Output the [x, y] coordinate of the center of the cell containing the given text.  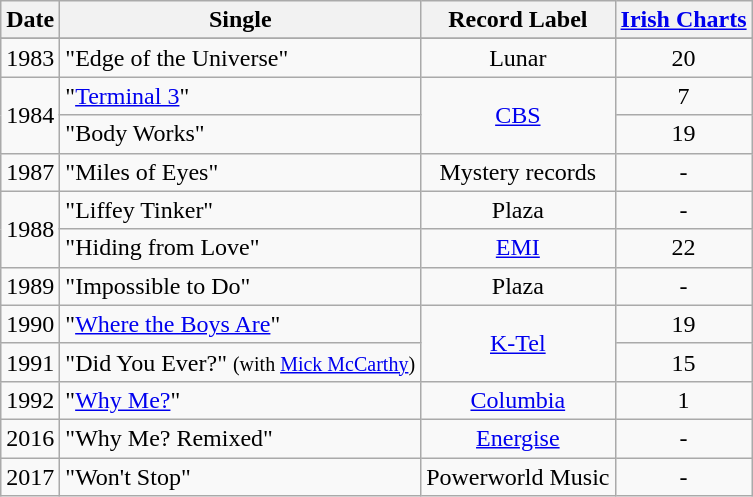
15 [684, 362]
"Won't Stop" [240, 477]
"Miles of Eyes" [240, 172]
"Impossible to Do" [240, 286]
7 [684, 96]
2017 [30, 477]
Powerworld Music [518, 477]
Columbia [518, 400]
1988 [30, 229]
EMI [518, 248]
1989 [30, 286]
Energise [518, 438]
"Hiding from Love" [240, 248]
Single [240, 20]
"Body Works" [240, 134]
1 [684, 400]
Lunar [518, 58]
Irish Charts [684, 20]
1991 [30, 362]
"Liffey Tinker" [240, 210]
"Terminal 3" [240, 96]
1983 [30, 58]
"Edge of the Universe" [240, 58]
1987 [30, 172]
"Why Me?" [240, 400]
Mystery records [518, 172]
1992 [30, 400]
K-Tel [518, 343]
"Why Me? Remixed" [240, 438]
22 [684, 248]
1990 [30, 324]
1984 [30, 115]
CBS [518, 115]
"Did You Ever?" (with Mick McCarthy) [240, 362]
Date [30, 20]
2016 [30, 438]
Record Label [518, 20]
"Where the Boys Are" [240, 324]
20 [684, 58]
